Return (x, y) of the center of cell containing provided text 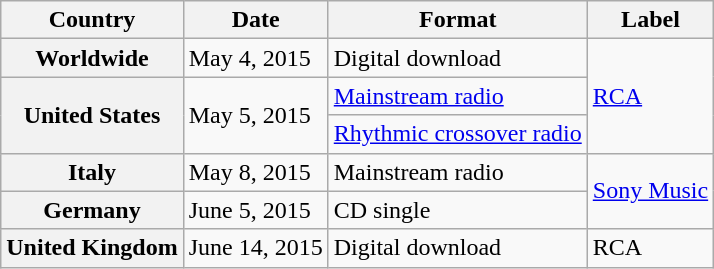
Format (458, 20)
Date (256, 20)
May 5, 2015 (256, 115)
May 4, 2015 (256, 58)
May 8, 2015 (256, 172)
Label (650, 20)
June 14, 2015 (256, 248)
CD single (458, 210)
Worldwide (92, 58)
Italy (92, 172)
United Kingdom (92, 248)
United States (92, 115)
Country (92, 20)
Germany (92, 210)
Sony Music (650, 191)
June 5, 2015 (256, 210)
Rhythmic crossover radio (458, 134)
